Locate the cell with the specified text and output its (x, y) center coordinate. 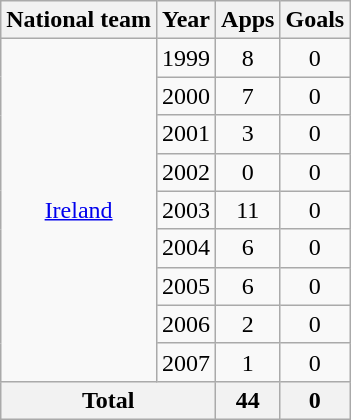
Apps (248, 20)
Year (186, 20)
44 (248, 400)
2000 (186, 96)
11 (248, 210)
3 (248, 134)
National team (79, 20)
2002 (186, 172)
Ireland (79, 210)
1 (248, 362)
2 (248, 324)
7 (248, 96)
Total (108, 400)
2004 (186, 248)
1999 (186, 58)
2003 (186, 210)
2006 (186, 324)
2005 (186, 286)
8 (248, 58)
2001 (186, 134)
Goals (315, 20)
2007 (186, 362)
